Scan for the cell matching the given text and deliver its (x, y) coordinate at center. 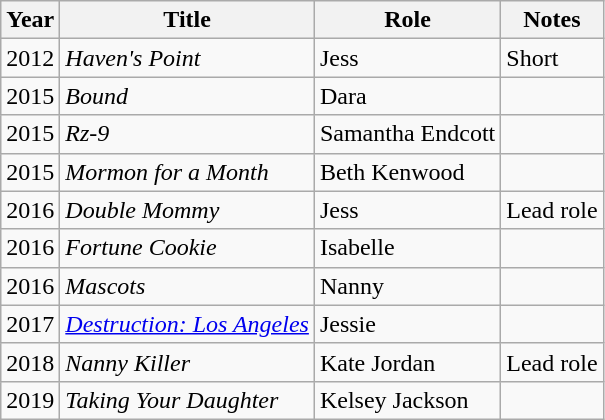
Samantha Endcott (407, 134)
Mormon for a Month (188, 172)
Beth Kenwood (407, 172)
Taking Your Daughter (188, 400)
Nanny Killer (188, 362)
Kate Jordan (407, 362)
Fortune Cookie (188, 248)
Isabelle (407, 248)
Mascots (188, 286)
2017 (30, 324)
Role (407, 20)
Jessie (407, 324)
2018 (30, 362)
Short (552, 58)
Rz-9 (188, 134)
Double Mommy (188, 210)
Destruction: Los Angeles (188, 324)
Kelsey Jackson (407, 400)
Nanny (407, 286)
Dara (407, 96)
2012 (30, 58)
Year (30, 20)
Bound (188, 96)
2019 (30, 400)
Title (188, 20)
Haven's Point (188, 58)
Notes (552, 20)
